Provide the (X, Y) coordinate of the cell's center where the given text is located.  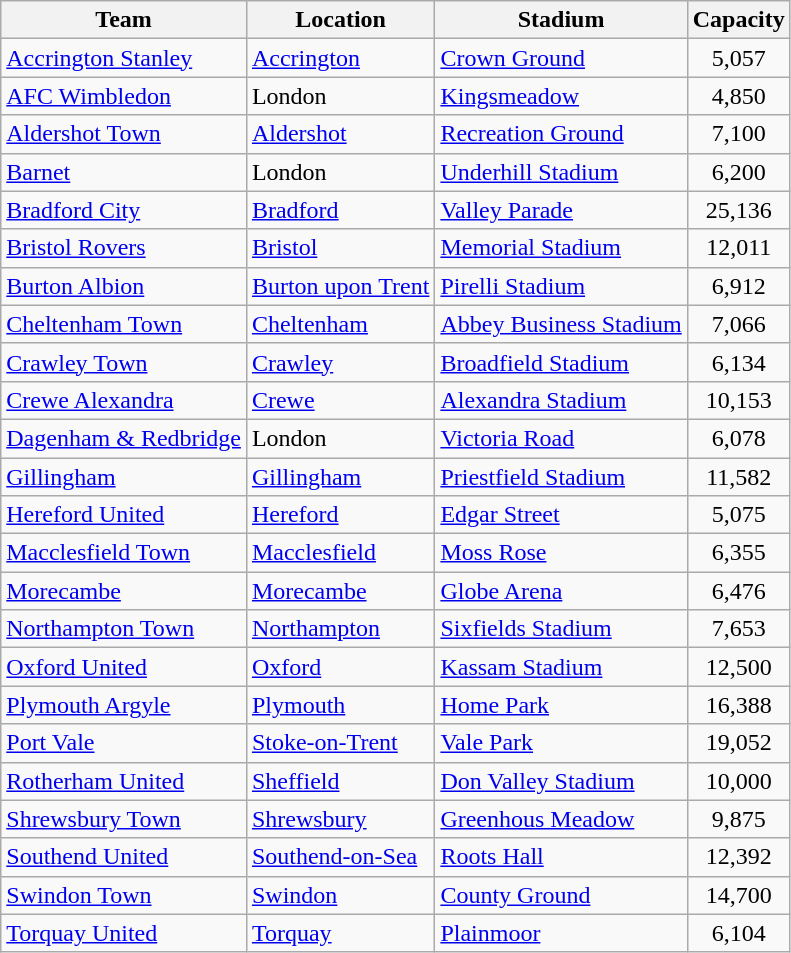
Victoria Road (561, 438)
12,500 (738, 667)
Sixfields Stadium (561, 629)
6,104 (738, 933)
Location (340, 20)
7,100 (738, 134)
16,388 (738, 705)
Macclesfield Town (124, 553)
Swindon (340, 895)
Barnet (124, 172)
AFC Wimbledon (124, 96)
9,875 (738, 819)
5,075 (738, 515)
Crown Ground (561, 58)
7,653 (738, 629)
Kingsmeadow (561, 96)
Pirelli Stadium (561, 286)
Burton Albion (124, 286)
Torquay (340, 933)
Bradford (340, 210)
Globe Arena (561, 591)
Cheltenham Town (124, 324)
Plymouth (340, 705)
Crawley (340, 362)
6,476 (738, 591)
Don Valley Stadium (561, 781)
10,153 (738, 400)
6,200 (738, 172)
Bristol Rovers (124, 248)
Shrewsbury Town (124, 819)
10,000 (738, 781)
Alexandra Stadium (561, 400)
12,011 (738, 248)
6,912 (738, 286)
Capacity (738, 20)
Valley Parade (561, 210)
Hereford United (124, 515)
Port Vale (124, 743)
Crewe Alexandra (124, 400)
Edgar Street (561, 515)
Recreation Ground (561, 134)
Dagenham & Redbridge (124, 438)
Broadfield Stadium (561, 362)
County Ground (561, 895)
Stoke-on-Trent (340, 743)
Swindon Town (124, 895)
Plainmoor (561, 933)
19,052 (738, 743)
7,066 (738, 324)
Cheltenham (340, 324)
4,850 (738, 96)
Priestfield Stadium (561, 477)
Southend United (124, 857)
Team (124, 20)
25,136 (738, 210)
Northampton (340, 629)
Roots Hall (561, 857)
Vale Park (561, 743)
Stadium (561, 20)
Macclesfield (340, 553)
Crawley Town (124, 362)
Bradford City (124, 210)
Home Park (561, 705)
Shrewsbury (340, 819)
Kassam Stadium (561, 667)
12,392 (738, 857)
Underhill Stadium (561, 172)
6,355 (738, 553)
Hereford (340, 515)
Southend-on-Sea (340, 857)
11,582 (738, 477)
Burton upon Trent (340, 286)
5,057 (738, 58)
Crewe (340, 400)
Oxford United (124, 667)
Accrington Stanley (124, 58)
14,700 (738, 895)
Aldershot Town (124, 134)
Moss Rose (561, 553)
Plymouth Argyle (124, 705)
Memorial Stadium (561, 248)
Torquay United (124, 933)
Abbey Business Stadium (561, 324)
Aldershot (340, 134)
6,078 (738, 438)
Oxford (340, 667)
6,134 (738, 362)
Rotherham United (124, 781)
Bristol (340, 248)
Sheffield (340, 781)
Accrington (340, 58)
Northampton Town (124, 629)
Greenhous Meadow (561, 819)
